Pinpoint the cell where the given text exists, returning its (X, Y) midpoint coordinate. 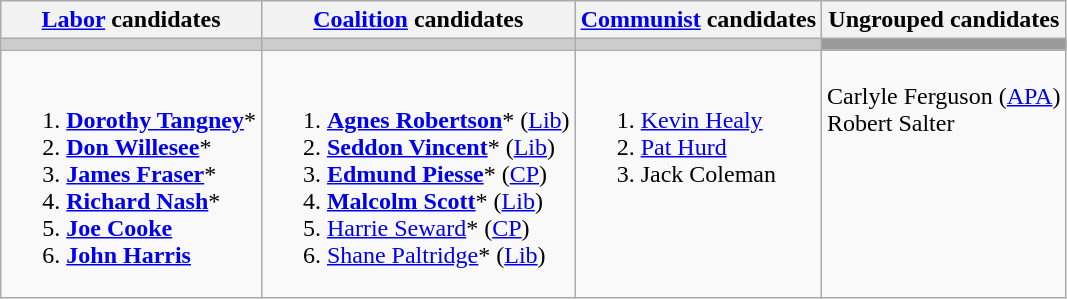
Kevin HealyPat HurdJack Coleman (698, 174)
Coalition candidates (418, 20)
Dorothy Tangney*Don Willesee*James Fraser*Richard Nash*Joe CookeJohn Harris (132, 174)
Agnes Robertson* (Lib)Seddon Vincent* (Lib)Edmund Piesse* (CP)Malcolm Scott* (Lib)Harrie Seward* (CP)Shane Paltridge* (Lib) (418, 174)
Communist candidates (698, 20)
Ungrouped candidates (944, 20)
Carlyle Ferguson (APA) Robert Salter (944, 174)
Labor candidates (132, 20)
